Capture the cell that displays the provided text and extract its (x, y) central coordinate. 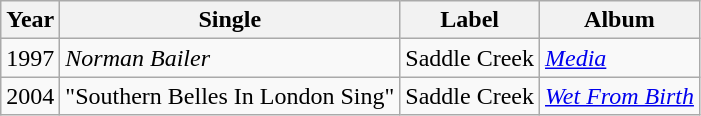
Wet From Birth (619, 96)
Single (230, 20)
Media (619, 58)
"Southern Belles In London Sing" (230, 96)
2004 (30, 96)
1997 (30, 58)
Norman Bailer (230, 58)
Album (619, 20)
Year (30, 20)
Label (470, 20)
